Locate the cell with the specified text and output its [x, y] center coordinate. 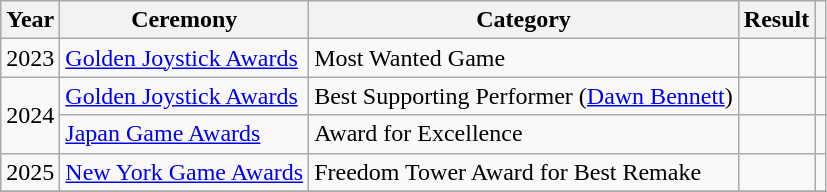
Freedom Tower Award for Best Remake [524, 172]
Year [30, 20]
Most Wanted Game [524, 58]
Ceremony [184, 20]
Award for Excellence [524, 134]
Japan Game Awards [184, 134]
Best Supporting Performer (Dawn Bennett) [524, 96]
2025 [30, 172]
2024 [30, 115]
Category [524, 20]
New York Game Awards [184, 172]
Result [776, 20]
2023 [30, 58]
